Provide the (x, y) coordinate of the cell's center where the given text is located.  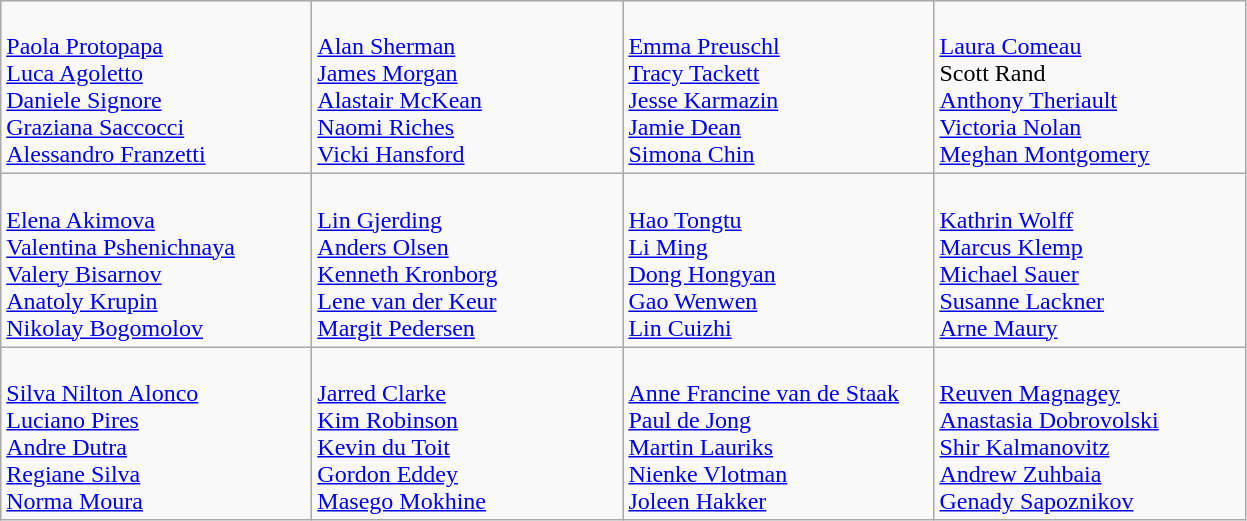
Hao TongtuLi MingDong HongyanGao WenwenLin Cuizhi (778, 260)
Jarred ClarkeKim RobinsonKevin du ToitGordon EddeyMasego Mokhine (468, 434)
Alan ShermanJames MorganAlastair McKeanNaomi RichesVicki Hansford (468, 88)
Elena AkimovaValentina PshenichnayaValery BisarnovAnatoly KrupinNikolay Bogomolov (156, 260)
Paola ProtopapaLuca AgolettoDaniele SignoreGraziana SaccocciAlessandro Franzetti (156, 88)
Lin GjerdingAnders OlsenKenneth KronborgLene van der KeurMargit Pedersen (468, 260)
Silva Nilton AloncoLuciano PiresAndre DutraRegiane SilvaNorma Moura (156, 434)
Reuven MagnageyAnastasia DobrovolskiShir KalmanovitzAndrew ZuhbaiaGenady Sapoznikov (1090, 434)
Emma PreuschlTracy TackettJesse KarmazinJamie DeanSimona Chin (778, 88)
Anne Francine van de StaakPaul de JongMartin LauriksNienke VlotmanJoleen Hakker (778, 434)
Kathrin WolffMarcus KlempMichael SauerSusanne LacknerArne Maury (1090, 260)
Laura ComeauScott RandAnthony TheriaultVictoria NolanMeghan Montgomery (1090, 88)
